Locate the cell with the specified text and output its (X, Y) center coordinate. 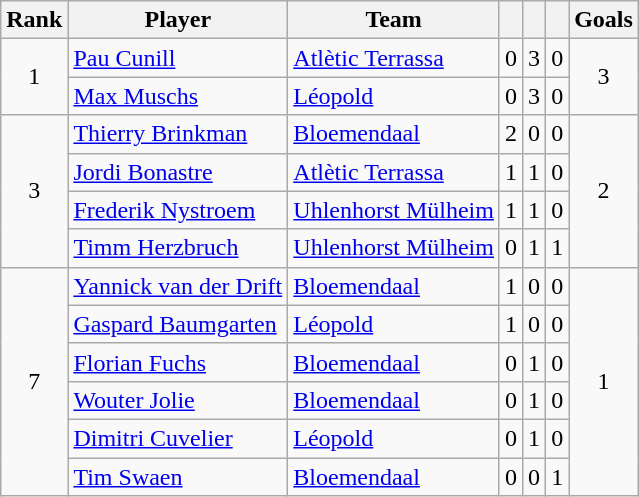
Tim Swaen (178, 477)
Wouter Jolie (178, 400)
Thierry Brinkman (178, 134)
Player (178, 20)
Rank (34, 20)
Goals (604, 20)
Pau Cunill (178, 58)
Frederik Nystroem (178, 210)
7 (34, 381)
Max Muschs (178, 96)
Jordi Bonastre (178, 172)
Dimitri Cuvelier (178, 438)
Gaspard Baumgarten (178, 324)
Team (394, 20)
Timm Herzbruch (178, 248)
Florian Fuchs (178, 362)
Yannick van der Drift (178, 286)
